Identify which cell holds the provided text, then report its [x, y] central coordinate. 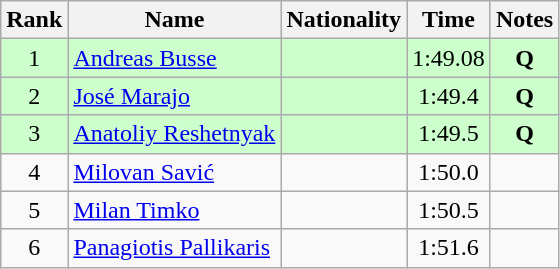
Name [174, 20]
Milan Timko [174, 210]
Milovan Savić [174, 172]
4 [34, 172]
Time [449, 20]
Nationality [344, 20]
5 [34, 210]
José Marajo [174, 96]
Panagiotis Pallikaris [174, 248]
1:49.5 [449, 134]
Notes [524, 20]
Rank [34, 20]
1:49.08 [449, 58]
2 [34, 96]
1 [34, 58]
Anatoliy Reshetnyak [174, 134]
6 [34, 248]
1:50.5 [449, 210]
1:49.4 [449, 96]
Andreas Busse [174, 58]
1:50.0 [449, 172]
3 [34, 134]
1:51.6 [449, 248]
